Detect which cell encompasses the target text, then output its [X, Y] center coordinate. 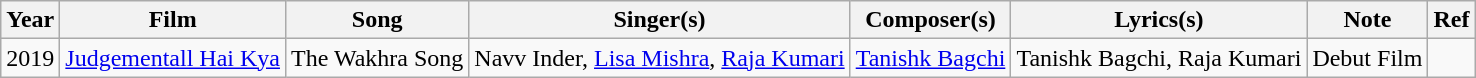
Song [376, 20]
Composer(s) [930, 20]
Judgementall Hai Kya [173, 58]
Year [30, 20]
Navv Inder, Lisa Mishra, Raja Kumari [660, 58]
Film [173, 20]
Ref [1452, 20]
The Wakhra Song [376, 58]
Lyrics(s) [1159, 20]
Tanishk Bagchi, Raja Kumari [1159, 58]
Singer(s) [660, 20]
Tanishk Bagchi [930, 58]
Debut Film [1368, 58]
Note [1368, 20]
2019 [30, 58]
